Pinpoint the cell where the given text exists, returning its (X, Y) midpoint coordinate. 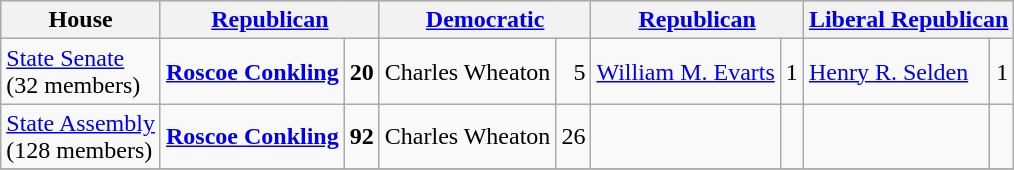
20 (362, 72)
William M. Evarts (686, 72)
State Senate (32 members) (81, 72)
House (81, 20)
92 (362, 136)
5 (574, 72)
State Assembly (128 members) (81, 136)
Democratic (485, 20)
Liberal Republican (908, 20)
26 (574, 136)
Henry R. Selden (896, 72)
